Pinpoint the cell where the given text exists, returning its [X, Y] midpoint coordinate. 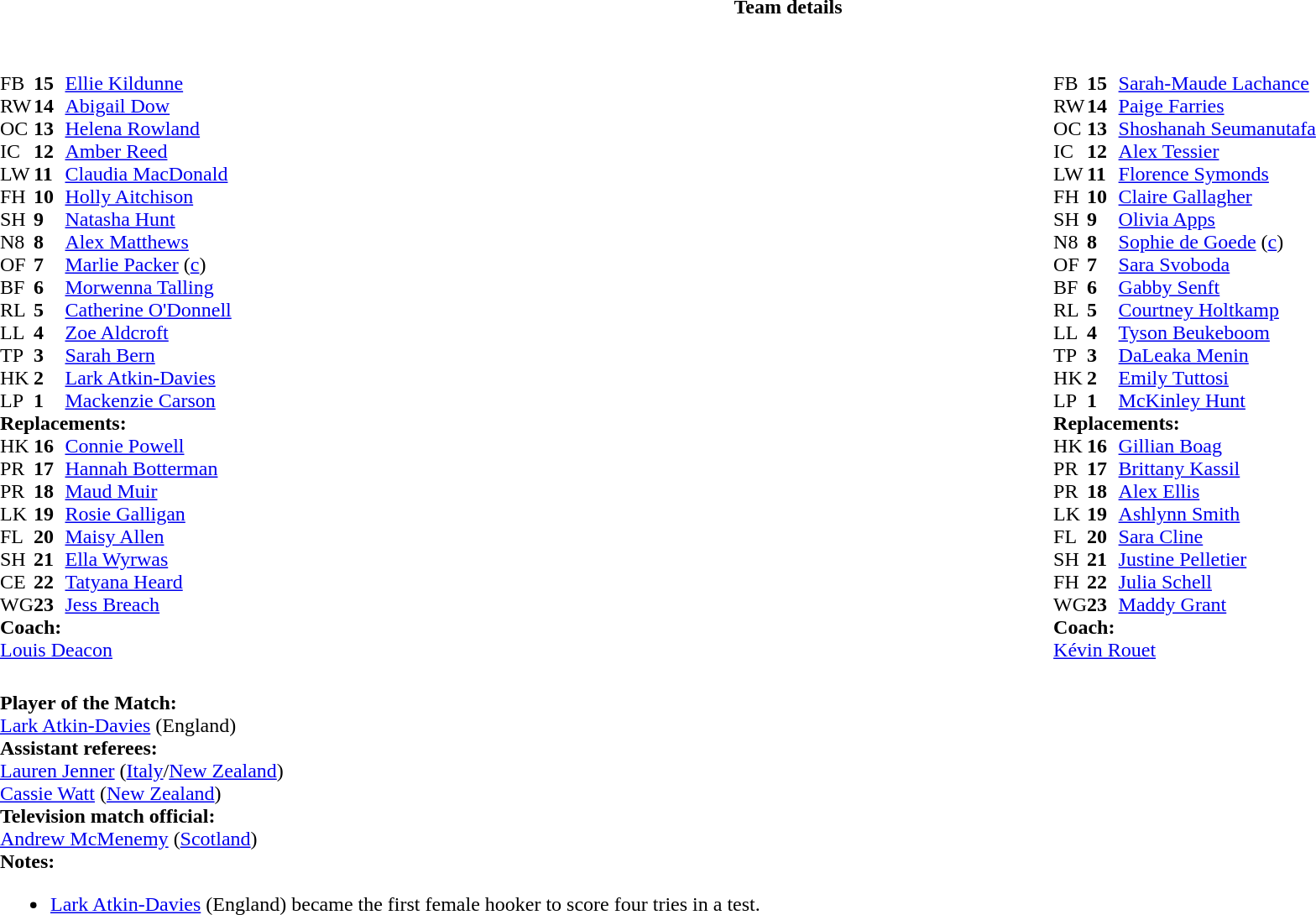
Claudia MacDonald [148, 175]
Rosie Galligan [148, 514]
Shoshanah Seumanutafa [1217, 129]
Maisy Allen [148, 537]
Hannah Botterman [148, 468]
Florence Symonds [1217, 175]
Ashlynn Smith [1217, 514]
Olivia Apps [1217, 220]
Sarah Bern [148, 356]
Ellie Kildunne [148, 84]
Kévin Rouet [1185, 650]
Helena Rowland [148, 129]
Zoe Aldcroft [148, 332]
Justine Pelletier [1217, 559]
Connie Powell [148, 447]
Brittany Kassil [1217, 468]
Holly Aitchison [148, 196]
Emily Tuttosi [1217, 378]
Lark Atkin-Davies [148, 378]
Courtney Holtkamp [1217, 311]
CE [17, 583]
Claire Gallagher [1217, 196]
Julia Schell [1217, 583]
Sophie de Goede (c) [1217, 242]
Natasha Hunt [148, 220]
Paige Farries [1217, 106]
Jess Breach [148, 604]
DaLeaka Menin [1217, 356]
Catherine O'Donnell [148, 311]
Sara Cline [1217, 537]
Sarah-Maude Lachance [1217, 84]
Morwenna Talling [148, 287]
Alex Tessier [1217, 151]
Gabby Senft [1217, 287]
Maud Muir [148, 492]
Tyson Beukeboom [1217, 332]
Alex Matthews [148, 242]
Mackenzie Carson [148, 401]
Maddy Grant [1217, 604]
Gillian Boag [1217, 447]
Sara Svoboda [1217, 265]
Ella Wyrwas [148, 559]
Tatyana Heard [148, 583]
Amber Reed [148, 151]
Marlie Packer (c) [148, 265]
Abigail Dow [148, 106]
McKinley Hunt [1217, 401]
Alex Ellis [1217, 492]
Louis Deacon [116, 650]
